Identify which cell holds the provided text, then report its (X, Y) central coordinate. 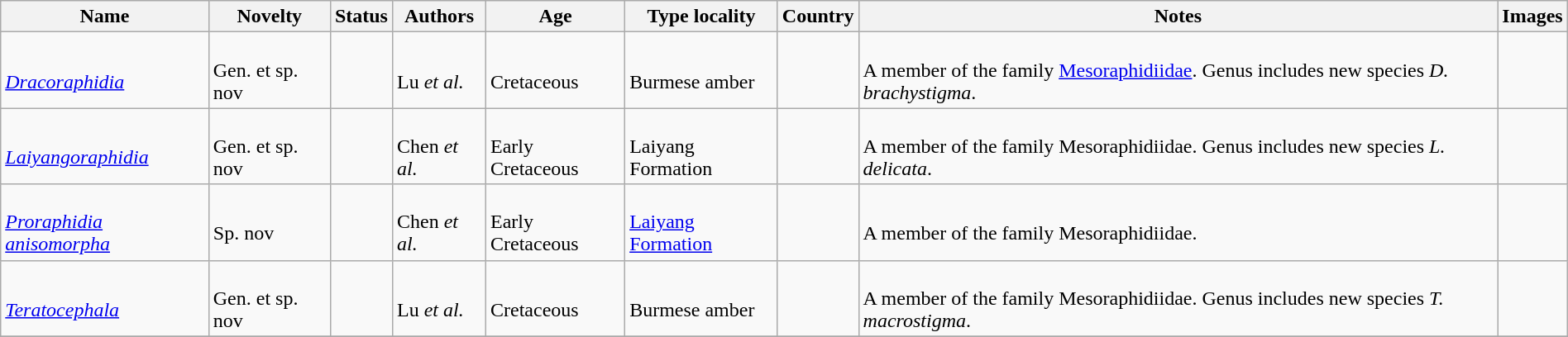
A member of the family Mesoraphidiidae. (1178, 222)
A member of the family Mesoraphidiidae. Genus includes new species T. macrostigma. (1178, 298)
Novelty (270, 17)
Country (818, 17)
Sp. nov (270, 222)
Images (1532, 17)
Type locality (701, 17)
Status (361, 17)
Proraphidia anisomorpha (105, 222)
Dracoraphidia (105, 70)
Notes (1178, 17)
Teratocephala (105, 298)
Age (556, 17)
Laiyangoraphidia (105, 146)
Authors (438, 17)
Name (105, 17)
A member of the family Mesoraphidiidae. Genus includes new species D. brachystigma. (1178, 70)
A member of the family Mesoraphidiidae. Genus includes new species L. delicata. (1178, 146)
